From the cell containing the given text, extract its center point as [x, y] coordinate. 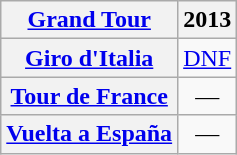
DNF [208, 58]
Giro d'Italia [90, 58]
Grand Tour [90, 20]
Vuelta a España [90, 134]
2013 [208, 20]
Tour de France [90, 96]
